From the cell containing the given text, extract its center point as [x, y] coordinate. 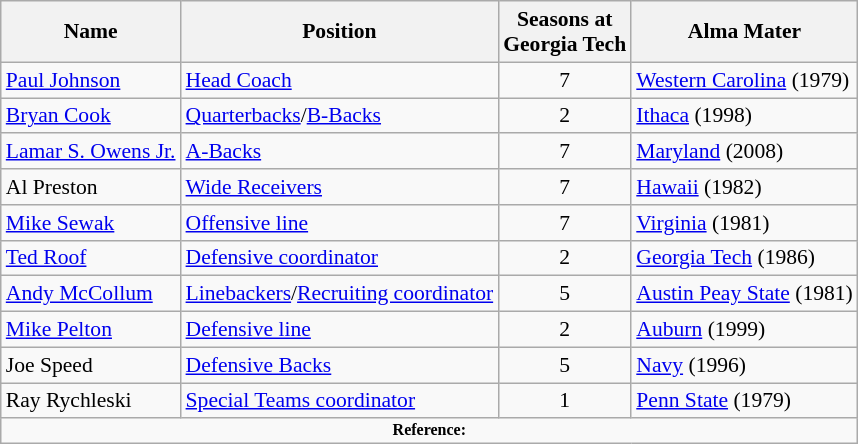
Hawaii (1982) [744, 187]
Quarterbacks/B-Backs [340, 116]
Offensive line [340, 223]
Defensive line [340, 330]
Austin Peay State (1981) [744, 294]
Georgia Tech (1986) [744, 258]
Lamar S. Owens Jr. [91, 152]
Reference: [430, 431]
Defensive Backs [340, 365]
A-Backs [340, 152]
Head Coach [340, 80]
Alma Mater [744, 32]
Western Carolina (1979) [744, 80]
Ithaca (1998) [744, 116]
Mike Sewak [91, 223]
Penn State (1979) [744, 401]
Andy McCollum [91, 294]
Seasons atGeorgia Tech [564, 32]
Ray Rychleski [91, 401]
Ted Roof [91, 258]
Navy (1996) [744, 365]
Position [340, 32]
Virginia (1981) [744, 223]
Al Preston [91, 187]
Wide Receivers [340, 187]
Special Teams coordinator [340, 401]
1 [564, 401]
Mike Pelton [91, 330]
Maryland (2008) [744, 152]
Name [91, 32]
Defensive coordinator [340, 258]
Paul Johnson [91, 80]
Joe Speed [91, 365]
Auburn (1999) [744, 330]
Bryan Cook [91, 116]
Linebackers/Recruiting coordinator [340, 294]
